Detect which cell encompasses the target text, then output its [x, y] center coordinate. 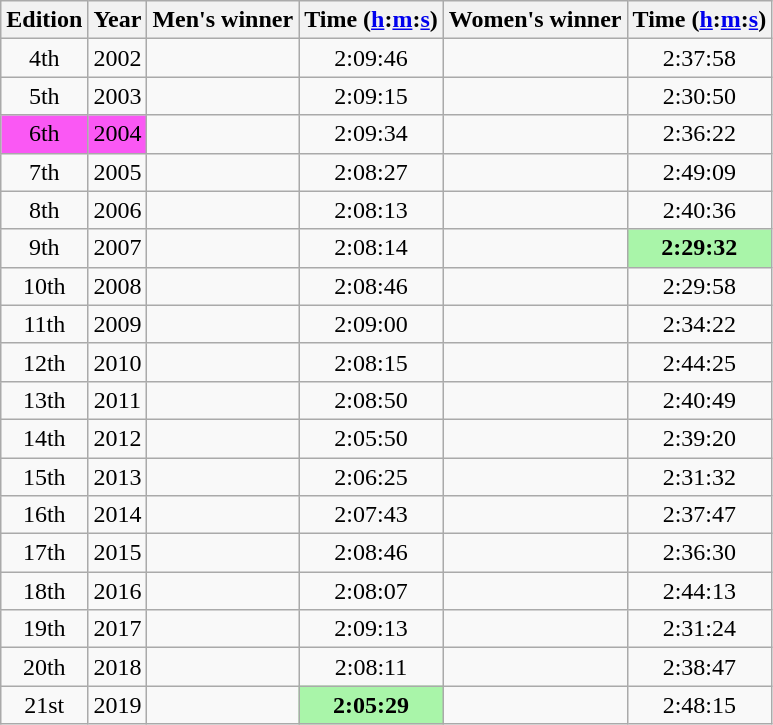
7th [44, 172]
2:08:27 [372, 172]
13th [44, 400]
2003 [118, 96]
2:40:49 [700, 400]
2:09:00 [372, 324]
Year [118, 20]
19th [44, 629]
2:36:30 [700, 553]
2:40:36 [700, 210]
2:37:58 [700, 58]
2005 [118, 172]
2007 [118, 248]
2:44:25 [700, 362]
2:29:58 [700, 286]
15th [44, 477]
2:44:13 [700, 591]
11th [44, 324]
14th [44, 438]
2010 [118, 362]
2:08:50 [372, 400]
2:39:20 [700, 438]
2006 [118, 210]
2:29:32 [700, 248]
5th [44, 96]
2:30:50 [700, 96]
18th [44, 591]
2016 [118, 591]
2004 [118, 134]
2011 [118, 400]
Women's winner [535, 20]
2:08:11 [372, 667]
2:37:47 [700, 515]
Edition [44, 20]
2009 [118, 324]
2:09:46 [372, 58]
16th [44, 515]
12th [44, 362]
2013 [118, 477]
2015 [118, 553]
20th [44, 667]
9th [44, 248]
2:07:43 [372, 515]
Men's winner [223, 20]
2:08:14 [372, 248]
2:09:13 [372, 629]
21st [44, 705]
2:48:15 [700, 705]
2:05:29 [372, 705]
2:36:22 [700, 134]
4th [44, 58]
2008 [118, 286]
2:09:34 [372, 134]
6th [44, 134]
2018 [118, 667]
2:31:24 [700, 629]
2:06:25 [372, 477]
2:34:22 [700, 324]
2:05:50 [372, 438]
2017 [118, 629]
2:08:13 [372, 210]
2002 [118, 58]
2:08:15 [372, 362]
2:38:47 [700, 667]
2014 [118, 515]
2:49:09 [700, 172]
2:09:15 [372, 96]
17th [44, 553]
8th [44, 210]
2:31:32 [700, 477]
2:08:07 [372, 591]
2012 [118, 438]
2019 [118, 705]
10th [44, 286]
